Provide the [X, Y] coordinate of the cell's center where the given text is located.  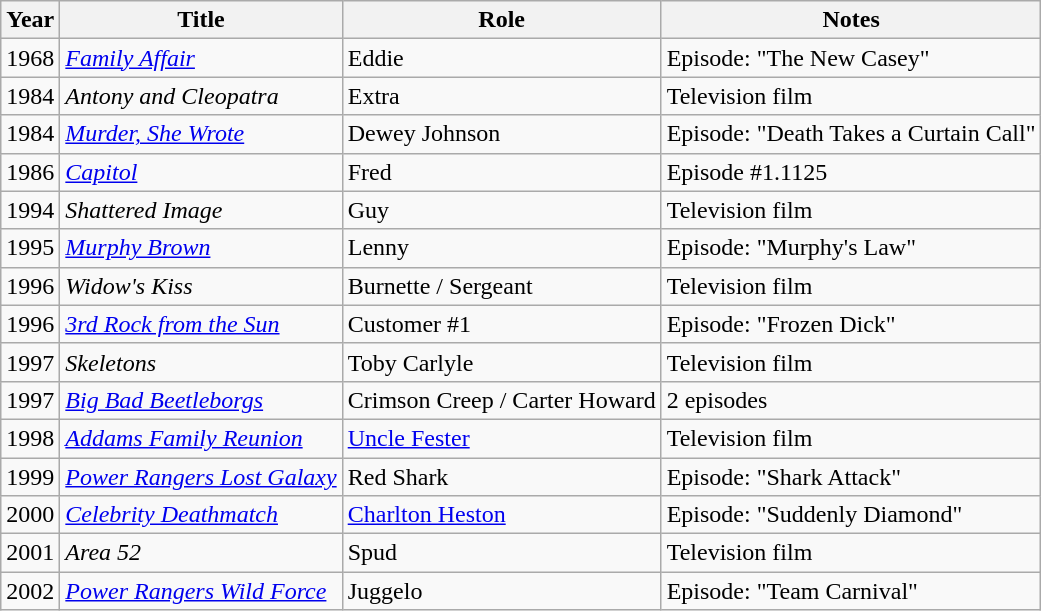
Juggelo [502, 591]
Episode: "Suddenly Diamond" [851, 515]
Episode: "Death Takes a Curtain Call" [851, 134]
3rd Rock from the Sun [201, 324]
2 episodes [851, 400]
Role [502, 20]
Dewey Johnson [502, 134]
Year [30, 20]
Big Bad Beetleborgs [201, 400]
Title [201, 20]
Capitol [201, 172]
Family Affair [201, 58]
Addams Family Reunion [201, 438]
Power Rangers Lost Galaxy [201, 477]
Episode: "The New Casey" [851, 58]
1995 [30, 248]
Antony and Cleopatra [201, 96]
Lenny [502, 248]
Eddie [502, 58]
Murphy Brown [201, 248]
Episode: "Team Carnival" [851, 591]
Shattered Image [201, 210]
Spud [502, 553]
1968 [30, 58]
Widow's Kiss [201, 286]
1998 [30, 438]
2000 [30, 515]
Red Shark [502, 477]
1999 [30, 477]
Area 52 [201, 553]
Power Rangers Wild Force [201, 591]
Customer #1 [502, 324]
Notes [851, 20]
1986 [30, 172]
Murder, She Wrote [201, 134]
Episode: "Shark Attack" [851, 477]
Toby Carlyle [502, 362]
1994 [30, 210]
Episode: "Frozen Dick" [851, 324]
Fred [502, 172]
Uncle Fester [502, 438]
Skeletons [201, 362]
Extra [502, 96]
Charlton Heston [502, 515]
2001 [30, 553]
Episode #1.1125 [851, 172]
2002 [30, 591]
Crimson Creep / Carter Howard [502, 400]
Burnette / Sergeant [502, 286]
Episode: "Murphy's Law" [851, 248]
Guy [502, 210]
Celebrity Deathmatch [201, 515]
